Determine the (x, y) coordinate at the center of the cell enclosing the given text.  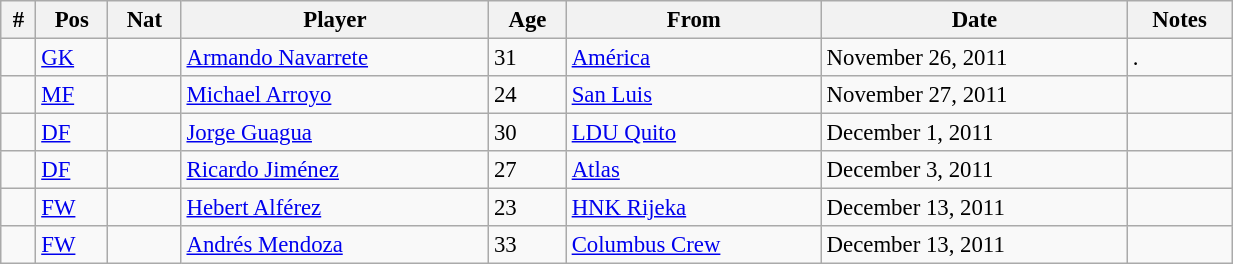
33 (528, 245)
Pos (72, 20)
. (1180, 58)
31 (528, 58)
Nat (145, 20)
San Luis (694, 95)
MF (72, 95)
Armando Navarrete (334, 58)
From (694, 20)
November 27, 2011 (974, 95)
Columbus Crew (694, 245)
GK (72, 58)
Player (334, 20)
November 26, 2011 (974, 58)
23 (528, 208)
Ricardo Jiménez (334, 170)
December 3, 2011 (974, 170)
América (694, 58)
# (18, 20)
24 (528, 95)
Andrés Mendoza (334, 245)
HNK Rijeka (694, 208)
Notes (1180, 20)
Age (528, 20)
27 (528, 170)
Michael Arroyo (334, 95)
December 1, 2011 (974, 133)
Atlas (694, 170)
Hebert Alférez (334, 208)
LDU Quito (694, 133)
Date (974, 20)
30 (528, 133)
Jorge Guagua (334, 133)
